Output the (x, y) coordinate of the center of the cell containing the given text.  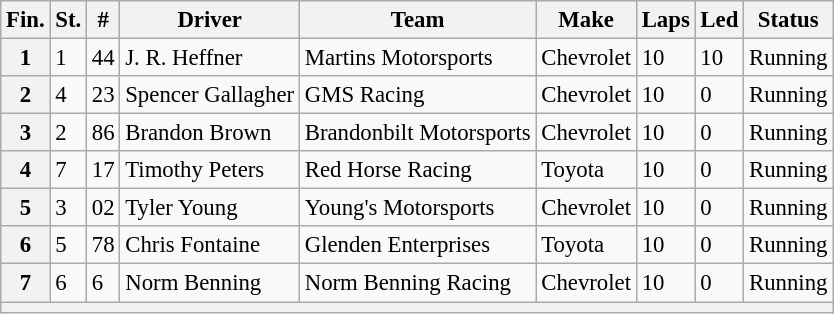
Norm Benning Racing (418, 283)
Make (586, 20)
Young's Motorsports (418, 208)
GMS Racing (418, 95)
23 (104, 95)
Led (720, 20)
02 (104, 208)
Norm Benning (210, 283)
St. (68, 20)
Chris Fontaine (210, 245)
Spencer Gallagher (210, 95)
Brandon Brown (210, 133)
Red Horse Racing (418, 170)
Driver (210, 20)
Laps (666, 20)
17 (104, 170)
86 (104, 133)
Team (418, 20)
Martins Motorsports (418, 58)
Tyler Young (210, 208)
44 (104, 58)
Timothy Peters (210, 170)
78 (104, 245)
# (104, 20)
Status (788, 20)
Fin. (26, 20)
Glenden Enterprises (418, 245)
J. R. Heffner (210, 58)
Brandonbilt Motorsports (418, 133)
